Identify which cell holds the provided text, then report its (x, y) central coordinate. 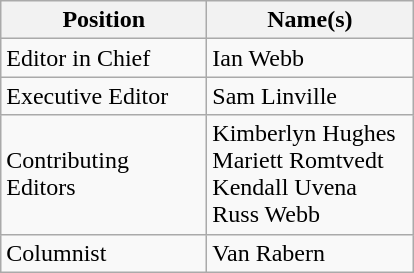
Kimberlyn HughesMariett RomtvedtKendall UvenaRuss Webb (310, 174)
Editor in Chief (104, 58)
Position (104, 20)
Contributing Editors (104, 174)
Van Rabern (310, 253)
Sam Linville (310, 96)
Ian Webb (310, 58)
Executive Editor (104, 96)
Name(s) (310, 20)
Columnist (104, 253)
